Pinpoint the cell where the given text exists, returning its [X, Y] midpoint coordinate. 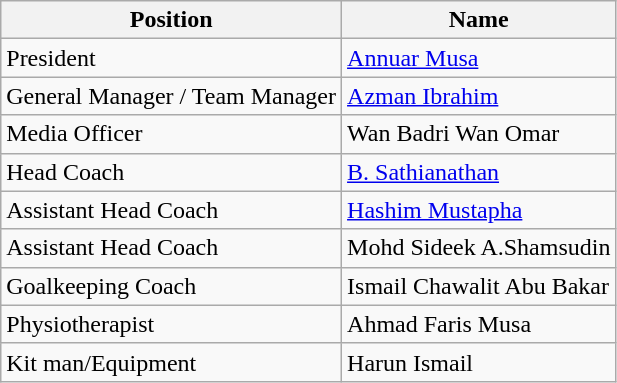
President [172, 58]
Kit man/Equipment [172, 362]
Physiotherapist [172, 324]
Azman Ibrahim [479, 96]
Wan Badri Wan Omar [479, 134]
General Manager / Team Manager [172, 96]
Position [172, 20]
Media Officer [172, 134]
Ahmad Faris Musa [479, 324]
Ismail Chawalit Abu Bakar [479, 286]
Harun Ismail [479, 362]
Hashim Mustapha [479, 210]
Head Coach [172, 172]
Goalkeeping Coach [172, 286]
Mohd Sideek A.Shamsudin [479, 248]
Annuar Musa [479, 58]
B. Sathianathan [479, 172]
Name [479, 20]
